Determine the [x, y] coordinate at the center of the cell enclosing the given text.  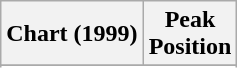
PeakPosition [190, 34]
Chart (1999) [72, 34]
